Detect which cell encompasses the target text, then output its [x, y] center coordinate. 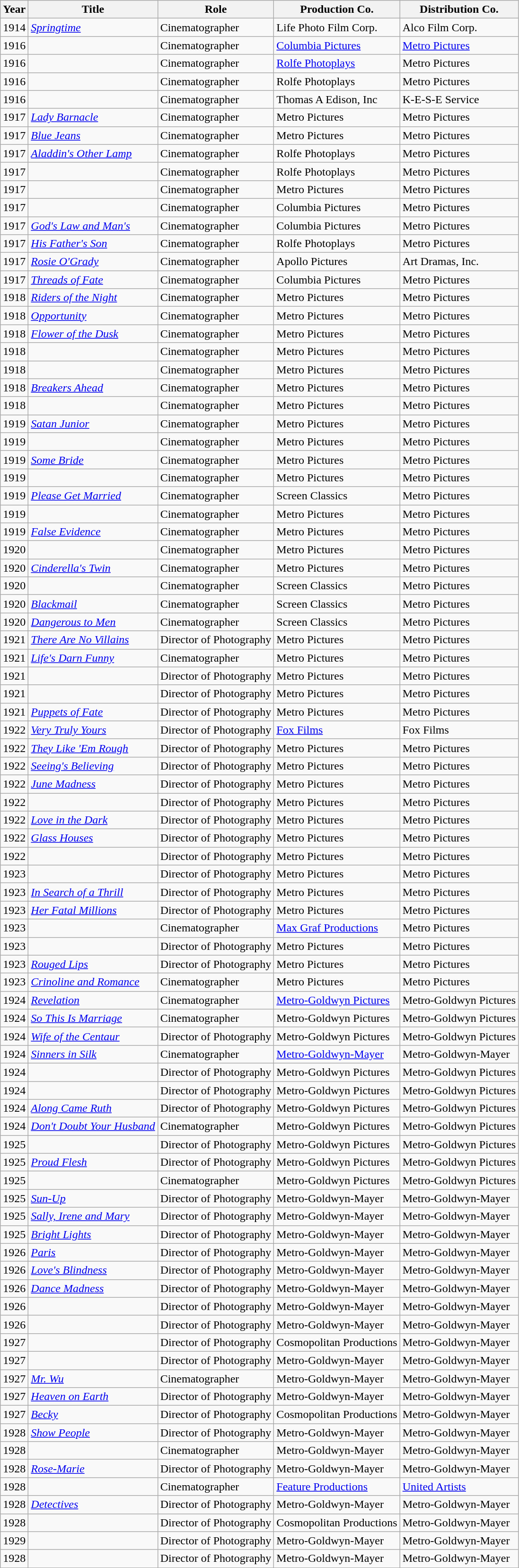
Love's Blindness [93, 1270]
United Artists [459, 1487]
Life's Darn Funny [93, 658]
Her Fatal Millions [93, 910]
Life Photo Film Corp. [337, 27]
Please Get Married [93, 496]
Mr. Wu [93, 1379]
Breakers Ahead [93, 388]
Riders of the Night [93, 298]
Dangerous to Men [93, 622]
False Evidence [93, 532]
Apollo Pictures [337, 262]
Aladdin's Other Lamp [93, 153]
Lady Barnacle [93, 117]
Distribution Co. [459, 9]
Proud Flesh [93, 1162]
Threads of Fate [93, 280]
Title [93, 9]
In Search of a Thrill [93, 892]
God's Law and Man's [93, 226]
Blackmail [93, 604]
Rosie O'Grady [93, 262]
Detectives [93, 1505]
Feature Productions [337, 1487]
Dance Madness [93, 1288]
Don't Doubt Your Husband [93, 1126]
Rouged Lips [93, 964]
1914 [14, 27]
Springtime [93, 27]
Alco Film Corp. [459, 27]
1929 [14, 1541]
Very Truly Yours [93, 730]
Sinners in Silk [93, 1054]
Crinoline and Romance [93, 982]
Opportunity [93, 316]
They Like 'Em Rough [93, 748]
Along Came Ruth [93, 1108]
Glass Houses [93, 838]
Rose-Marie [93, 1469]
Satan Junior [93, 424]
Love in the Dark [93, 820]
Some Bride [93, 460]
Blue Jeans [93, 135]
Paris [93, 1252]
Thomas A Edison, Inc [337, 99]
Year [14, 9]
Becky [93, 1415]
Production Co. [337, 9]
Role [216, 9]
Heaven on Earth [93, 1397]
Sun-Up [93, 1198]
Puppets of Fate [93, 712]
Cinderella's Twin [93, 568]
There Are No Villains [93, 640]
Revelation [93, 1000]
So This Is Marriage [93, 1018]
June Madness [93, 784]
Sally, Irene and Mary [93, 1216]
Seeing's Believing [93, 766]
K-E-S-E Service [459, 99]
Bright Lights [93, 1234]
Art Dramas, Inc. [459, 262]
Max Graf Productions [337, 928]
Flower of the Dusk [93, 334]
His Father's Son [93, 244]
Wife of the Centaur [93, 1036]
Show People [93, 1433]
